Determine the [X, Y] coordinate at the center of the cell enclosing the given text.  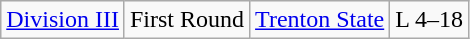
Trenton State [320, 20]
L 4–18 [430, 20]
Division III [63, 20]
First Round [186, 20]
